Find where the given text appears and provide that cell's center as [X, Y] coordinate. 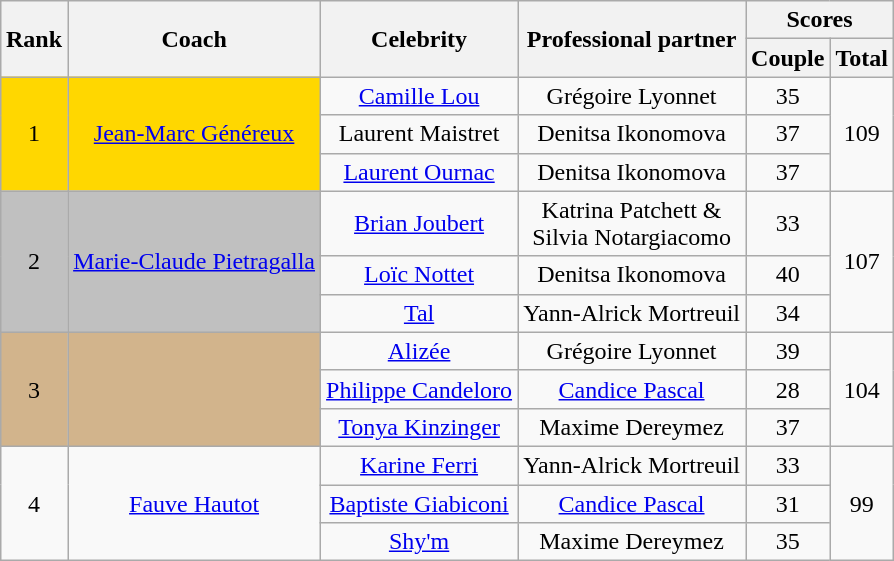
2 [34, 262]
Total [862, 58]
104 [862, 389]
1 [34, 134]
Tonya Kinzinger [420, 427]
Coach [194, 39]
39 [788, 351]
Marie-Claude Pietragalla [194, 262]
Karine Ferri [420, 465]
109 [862, 134]
Couple [788, 58]
Laurent Ournac [420, 172]
40 [788, 275]
Katrina Patchett &Silvia Notargiacomo [632, 224]
Tal [420, 313]
Brian Joubert [420, 224]
Rank [34, 39]
Loïc Nottet [420, 275]
34 [788, 313]
99 [862, 503]
Alizée [420, 351]
Laurent Maistret [420, 134]
Shy'm [420, 542]
Scores [820, 20]
Fauve Hautot [194, 503]
107 [862, 262]
28 [788, 389]
4 [34, 503]
Celebrity [420, 39]
Baptiste Giabiconi [420, 503]
3 [34, 389]
Professional partner [632, 39]
Jean-Marc Généreux [194, 134]
31 [788, 503]
Philippe Candeloro [420, 389]
Camille Lou [420, 96]
